Search for the cell housing the specified text and yield its [x, y] center coordinate. 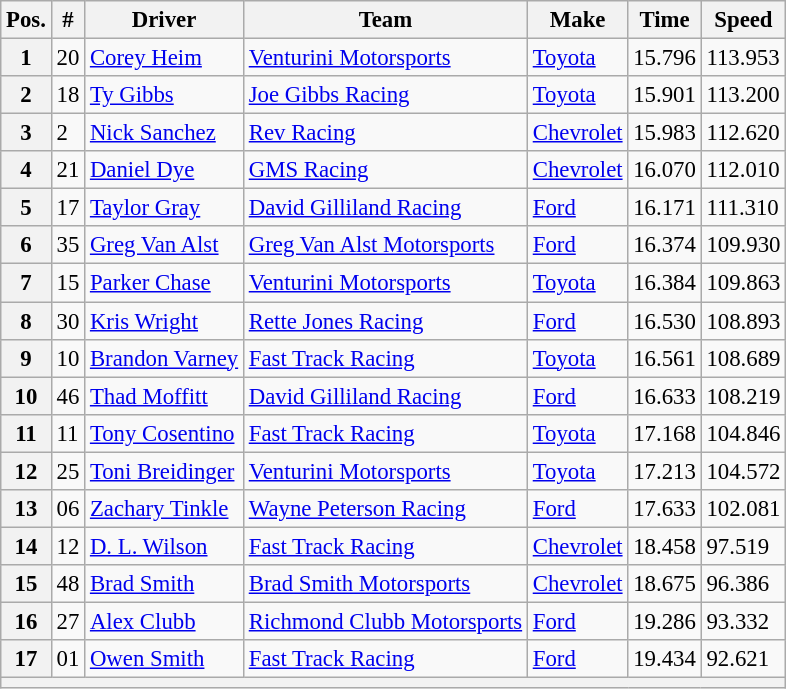
06 [68, 509]
19.434 [664, 659]
97.519 [744, 546]
Ty Gibbs [164, 95]
7 [26, 283]
Corey Heim [164, 58]
112.010 [744, 170]
17.168 [664, 433]
4 [26, 170]
Parker Chase [164, 283]
25 [68, 471]
16.171 [664, 208]
# [68, 20]
Wayne Peterson Racing [385, 509]
104.846 [744, 433]
17.213 [664, 471]
16.633 [664, 396]
15.983 [664, 133]
Owen Smith [164, 659]
3 [26, 133]
Nick Sanchez [164, 133]
Kris Wright [164, 321]
16.561 [664, 358]
102.081 [744, 509]
15.901 [664, 95]
15.796 [664, 58]
18.675 [664, 584]
Toni Breidinger [164, 471]
19.286 [664, 621]
Pos. [26, 20]
21 [68, 170]
16.374 [664, 245]
46 [68, 396]
Driver [164, 20]
20 [68, 58]
109.863 [744, 283]
9 [26, 358]
Brandon Varney [164, 358]
Make [577, 20]
30 [68, 321]
48 [68, 584]
Richmond Clubb Motorsports [385, 621]
111.310 [744, 208]
92.621 [744, 659]
01 [68, 659]
17.633 [664, 509]
8 [26, 321]
Greg Van Alst Motorsports [385, 245]
Tony Cosentino [164, 433]
113.200 [744, 95]
Daniel Dye [164, 170]
Team [385, 20]
109.930 [744, 245]
16.530 [664, 321]
93.332 [744, 621]
Alex Clubb [164, 621]
Joe Gibbs Racing [385, 95]
1 [26, 58]
Greg Van Alst [164, 245]
Brad Smith [164, 584]
16.070 [664, 170]
104.572 [744, 471]
Time [664, 20]
6 [26, 245]
96.386 [744, 584]
16 [26, 621]
Taylor Gray [164, 208]
14 [26, 546]
Speed [744, 20]
27 [68, 621]
108.689 [744, 358]
35 [68, 245]
18.458 [664, 546]
Rette Jones Racing [385, 321]
113.953 [744, 58]
108.219 [744, 396]
Zachary Tinkle [164, 509]
13 [26, 509]
GMS Racing [385, 170]
Brad Smith Motorsports [385, 584]
D. L. Wilson [164, 546]
5 [26, 208]
108.893 [744, 321]
112.620 [744, 133]
16.384 [664, 283]
Rev Racing [385, 133]
18 [68, 95]
Thad Moffitt [164, 396]
